Identify which cell holds the provided text, then report its [X, Y] central coordinate. 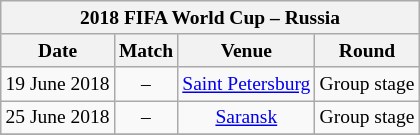
Saint Petersburg [246, 84]
Round [367, 50]
Saransk [246, 118]
2018 FIFA World Cup – Russia [210, 18]
19 June 2018 [58, 84]
Venue [246, 50]
25 June 2018 [58, 118]
Match [146, 50]
Date [58, 50]
